Find where the given text appears and provide that cell's center as (x, y) coordinate. 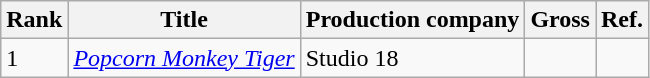
Studio 18 (412, 58)
Ref. (622, 20)
Production company (412, 20)
Popcorn Monkey Tiger (184, 58)
1 (34, 58)
Gross (560, 20)
Title (184, 20)
Rank (34, 20)
